Determine the (X, Y) coordinate at the center of the cell enclosing the given text.  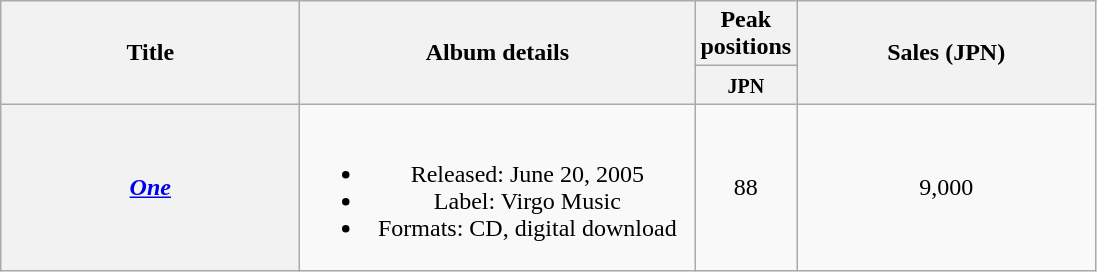
Album details (498, 52)
Peak positions (746, 34)
9,000 (946, 188)
Title (150, 52)
One (150, 188)
JPN (746, 85)
Sales (JPN) (946, 52)
Released: June 20, 2005 Label: Virgo MusicFormats: CD, digital download (498, 188)
88 (746, 188)
